For the text-containing cell, return its midpoint in (X, Y) coordinate format. 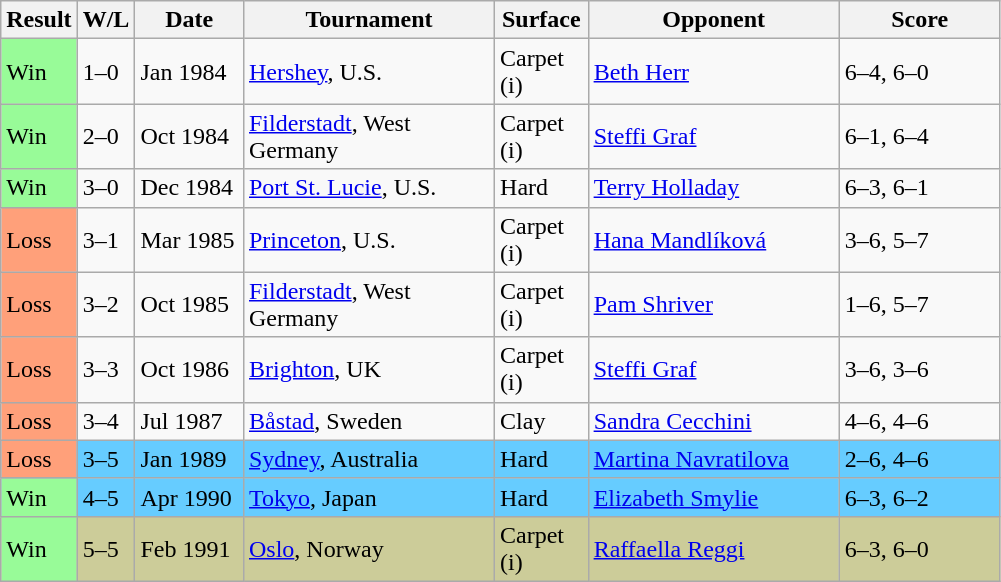
Jul 1987 (190, 421)
Oct 1985 (190, 304)
Feb 1991 (190, 548)
4–5 (106, 497)
Oct 1984 (190, 136)
3–4 (106, 421)
Beth Herr (714, 72)
1–0 (106, 72)
Clay (542, 421)
3–0 (106, 188)
Dec 1984 (190, 188)
Sandra Cecchini (714, 421)
1–6, 5–7 (920, 304)
Sydney, Australia (368, 459)
Opponent (714, 20)
Date (190, 20)
W/L (106, 20)
2–6, 4–6 (920, 459)
6–1, 6–4 (920, 136)
Princeton, U.S. (368, 240)
Tournament (368, 20)
6–4, 6–0 (920, 72)
3–6, 5–7 (920, 240)
4–6, 4–6 (920, 421)
Elizabeth Smylie (714, 497)
Martina Navratilova (714, 459)
5–5 (106, 548)
Oct 1986 (190, 370)
Mar 1985 (190, 240)
Score (920, 20)
Raffaella Reggi (714, 548)
6–3, 6–0 (920, 548)
Hershey, U.S. (368, 72)
Result (39, 20)
Hana Mandlíková (714, 240)
Terry Holladay (714, 188)
Oslo, Norway (368, 548)
Båstad, Sweden (368, 421)
Port St. Lucie, U.S. (368, 188)
6–3, 6–1 (920, 188)
3–6, 3–6 (920, 370)
Brighton, UK (368, 370)
Jan 1989 (190, 459)
3–5 (106, 459)
Jan 1984 (190, 72)
Tokyo, Japan (368, 497)
3–3 (106, 370)
Apr 1990 (190, 497)
3–1 (106, 240)
Pam Shriver (714, 304)
3–2 (106, 304)
2–0 (106, 136)
6–3, 6–2 (920, 497)
Surface (542, 20)
